Pinpoint the cell where the given text exists, returning its [X, Y] midpoint coordinate. 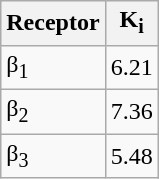
β1 [53, 67]
6.21 [132, 67]
Ki [132, 23]
β2 [53, 111]
Receptor [53, 23]
7.36 [132, 111]
5.48 [132, 156]
β3 [53, 156]
